Pinpoint the cell where the given text exists, returning its [x, y] midpoint coordinate. 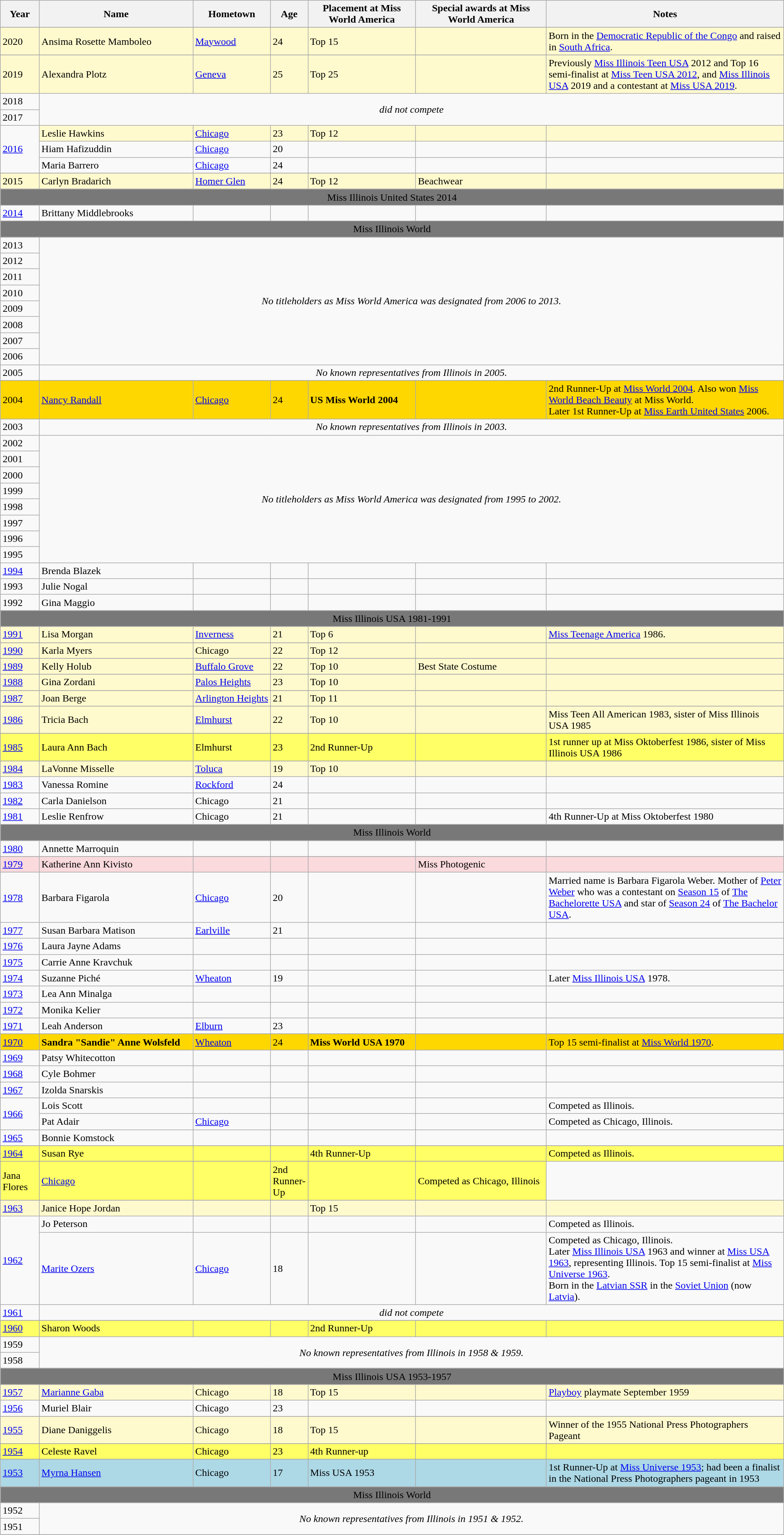
1986 [20, 720]
Laura Jayne Adams [116, 946]
1981 [20, 817]
25 [289, 74]
1972 [20, 1010]
Cyle Bohmer [116, 1074]
US Miss World 2004 [362, 400]
Pat Adair [116, 1122]
1969 [20, 1058]
Top 25 [362, 74]
2008 [20, 325]
1999 [20, 491]
1982 [20, 801]
Sharon Woods [116, 1328]
Laura Ann Bach [116, 747]
2001 [20, 459]
Brenda Blazek [116, 571]
Maria Barrero [116, 165]
1976 [20, 946]
1966 [20, 1114]
Carlyn Bradarich [116, 181]
Suzanne Piché [116, 978]
1992 [20, 603]
Nancy Randall [116, 400]
Notes [665, 14]
Miss Illinois USA 1953-1957 [392, 1376]
1973 [20, 994]
Hiam Hafizuddin [116, 149]
4th Runner-Up at Miss Oktoberfest 1980 [665, 817]
Buffalo Grove [232, 666]
Gina Zordani [116, 682]
1980 [20, 849]
1st runner up at Miss Oktoberfest 1986, sister of Miss Illinois USA 1986 [665, 747]
Best State Costume [481, 666]
Top 15 semi-finalist at Miss World 1970. [665, 1042]
Bonnie Komstock [116, 1138]
2004 [20, 400]
Later Miss Illinois USA 1978. [665, 978]
Diane Daniggelis [116, 1430]
Susan Barbara Matison [116, 930]
1962 [20, 1261]
Brittany Middlebrooks [116, 213]
1951 [20, 1527]
2011 [20, 277]
1960 [20, 1328]
Placement at Miss World America [362, 14]
1987 [20, 698]
2016 [20, 149]
2nd Runner-Up at Miss World 2004. Also won Miss World Beach Beauty at Miss World.Later 1st Runner-Up at Miss Earth United States 2006. [665, 400]
1958 [20, 1360]
2014 [20, 213]
2012 [20, 261]
Miss Teen All American 1983, sister of Miss Illinois USA 1985 [665, 720]
Izolda Snarskis [116, 1090]
No known representatives from Illinois in 2003. [412, 427]
2002 [20, 443]
Year [20, 14]
Top 11 [362, 698]
No known representatives from Illinois in 1951 & 1952. [412, 1519]
Born in the Democratic Republic of the Congo and raised in South Africa. [665, 41]
2015 [20, 181]
1st Runner-Up at Miss Universe 1953; had been a finalist in the National Press Photographers pageant in 1953 [665, 1473]
1959 [20, 1344]
Toluca [232, 769]
Playboy playmate September 1959 [665, 1392]
1956 [20, 1408]
4th Runner-Up [362, 1154]
Arlington Heights [232, 698]
Carrie Anne Kravchuk [116, 962]
1974 [20, 978]
1970 [20, 1042]
No titleholders as Miss World America was designated from 1995 to 2002. [412, 499]
Katherine Ann Kivisto [116, 865]
Karla Myers [116, 650]
Beachwear [481, 181]
Lea Ann Minalga [116, 994]
1977 [20, 930]
Miss Teenage America 1986. [665, 634]
No known representatives from Illinois in 1958 & 1959. [412, 1352]
Maywood [232, 41]
Competed as Chicago, Illinois. [665, 1122]
Geneva [232, 74]
2017 [20, 117]
1984 [20, 769]
2009 [20, 309]
Carla Danielson [116, 801]
Leslie Hawkins [116, 133]
Lisa Morgan [116, 634]
Julie Nogal [116, 587]
Vanessa Romine [116, 784]
Miss World USA 1970 [362, 1042]
2019 [20, 74]
Miss Photogenic [481, 865]
Previously Miss Illinois Teen USA 2012 and Top 16 semi-finalist at Miss Teen USA 2012, and Miss Illinois USA 2019 and a contestant at Miss USA 2019. [665, 74]
Jo Peterson [116, 1224]
Competed as Chicago, Illinois [481, 1181]
Myrna Hansen [116, 1473]
1989 [20, 666]
2006 [20, 357]
Earlville [232, 930]
1955 [20, 1430]
Jana Flores [20, 1181]
Marite Ozers [116, 1268]
Sandra "Sandie" Anne Wolsfeld [116, 1042]
1990 [20, 650]
2010 [20, 293]
Muriel Blair [116, 1408]
2000 [20, 475]
Hometown [232, 14]
1979 [20, 865]
1991 [20, 634]
Gina Maggio [116, 603]
Monika Kelier [116, 1010]
1995 [20, 555]
Miss USA 1953 [362, 1473]
1965 [20, 1138]
1953 [20, 1473]
4th Runner-up [362, 1452]
Name [116, 14]
Kelly Holub [116, 666]
Annette Marroquin [116, 849]
1964 [20, 1154]
1952 [20, 1511]
Leslie Renfrow [116, 817]
1961 [20, 1312]
2013 [20, 245]
Tricia Bach [116, 720]
1998 [20, 507]
Barbara Figarola [116, 898]
1994 [20, 571]
1988 [20, 682]
1985 [20, 747]
No known representatives from Illinois in 2005. [412, 373]
Ansima Rosette Mamboleo [116, 41]
Elburn [232, 1026]
2007 [20, 341]
Age [289, 14]
1975 [20, 962]
1996 [20, 539]
Rockford [232, 784]
1957 [20, 1392]
1978 [20, 898]
Top 6 [362, 634]
No titleholders as Miss World America was designated from 2006 to 2013. [412, 301]
1954 [20, 1452]
Special awards at Miss World America [481, 14]
1993 [20, 587]
1997 [20, 523]
Miss Illinois United States 2014 [392, 197]
1983 [20, 784]
Alexandra Plotz [116, 74]
2005 [20, 373]
Patsy Whitecotton [116, 1058]
Celeste Ravel [116, 1452]
Winner of the 1955 National Press Photographers Pageant [665, 1430]
17 [289, 1473]
Homer Glen [232, 181]
2003 [20, 427]
Miss Illinois USA 1981-1991 [392, 619]
Leah Anderson [116, 1026]
1963 [20, 1208]
1971 [20, 1026]
Joan Berge [116, 698]
1968 [20, 1074]
2020 [20, 41]
Palos Heights [232, 682]
Susan Rye [116, 1154]
Inverness [232, 634]
Janice Hope Jordan [116, 1208]
LaVonne Misselle [116, 769]
1967 [20, 1090]
Marianne Gaba [116, 1392]
2018 [20, 101]
Lois Scott [116, 1106]
